Extract the (x, y) coordinate from the center of the cell holding the provided text.  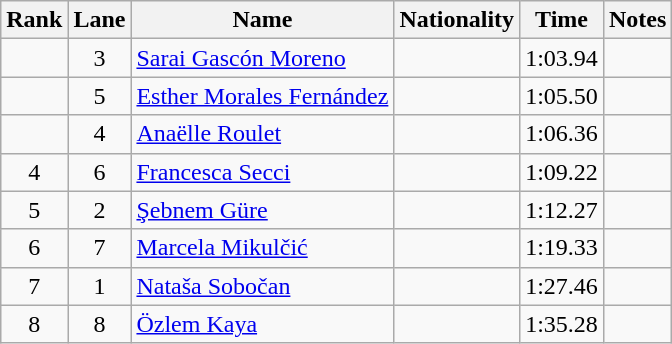
2 (100, 210)
1:35.28 (562, 324)
1:19.33 (562, 248)
1 (100, 286)
Özlem Kaya (262, 324)
Esther Morales Fernández (262, 96)
1:06.36 (562, 134)
Rank (34, 20)
Time (562, 20)
Lane (100, 20)
1:12.27 (562, 210)
Name (262, 20)
Francesca Secci (262, 172)
3 (100, 58)
Nataša Sobočan (262, 286)
Sarai Gascón Moreno (262, 58)
1:27.46 (562, 286)
Marcela Mikulčić (262, 248)
Nationality (457, 20)
Şebnem Güre (262, 210)
Notes (637, 20)
1:03.94 (562, 58)
1:09.22 (562, 172)
Anaëlle Roulet (262, 134)
1:05.50 (562, 96)
